Output the (X, Y) coordinate of the center of the cell containing the given text.  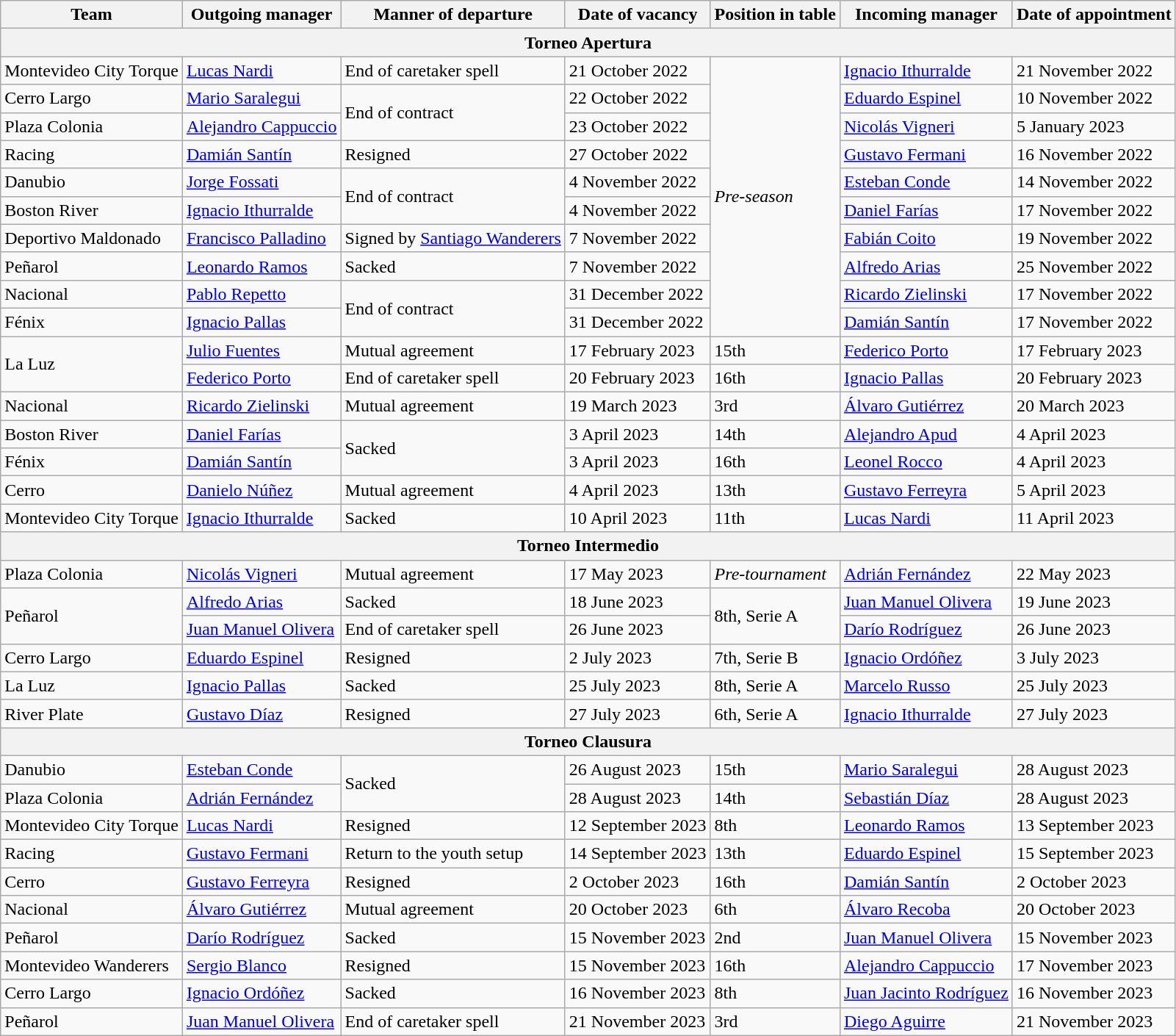
10 April 2023 (638, 518)
Position in table (775, 15)
Alejandro Apud (926, 434)
17 May 2023 (638, 574)
18 June 2023 (638, 602)
Julio Fuentes (261, 350)
6th, Serie A (775, 713)
Pablo Repetto (261, 294)
13 September 2023 (1094, 826)
5 April 2023 (1094, 490)
Outgoing manager (261, 15)
14 September 2023 (638, 854)
Deportivo Maldonado (92, 238)
19 March 2023 (638, 406)
Pre-tournament (775, 574)
Date of vacancy (638, 15)
Montevideo Wanderers (92, 965)
Team (92, 15)
Gustavo Díaz (261, 713)
Fabián Coito (926, 238)
Juan Jacinto Rodríguez (926, 993)
Incoming manager (926, 15)
19 June 2023 (1094, 602)
Torneo Apertura (588, 43)
Sebastián Díaz (926, 797)
2nd (775, 938)
Torneo Intermedio (588, 546)
6th (775, 910)
25 November 2022 (1094, 266)
17 November 2023 (1094, 965)
14 November 2022 (1094, 182)
Date of appointment (1094, 15)
10 November 2022 (1094, 98)
Manner of departure (452, 15)
22 October 2022 (638, 98)
16 November 2022 (1094, 154)
27 October 2022 (638, 154)
11 April 2023 (1094, 518)
26 August 2023 (638, 769)
Francisco Palladino (261, 238)
River Plate (92, 713)
Sergio Blanco (261, 965)
20 March 2023 (1094, 406)
3 July 2023 (1094, 658)
Torneo Clausura (588, 741)
Danielo Núñez (261, 490)
Marcelo Russo (926, 686)
15 September 2023 (1094, 854)
Álvaro Recoba (926, 910)
7th, Serie B (775, 658)
Diego Aguirre (926, 1021)
19 November 2022 (1094, 238)
12 September 2023 (638, 826)
Pre-season (775, 197)
21 November 2022 (1094, 71)
23 October 2022 (638, 126)
Jorge Fossati (261, 182)
5 January 2023 (1094, 126)
21 October 2022 (638, 71)
22 May 2023 (1094, 574)
Leonel Rocco (926, 462)
Signed by Santiago Wanderers (452, 238)
11th (775, 518)
2 July 2023 (638, 658)
Return to the youth setup (452, 854)
